For the text-containing cell, return its midpoint in [x, y] coordinate format. 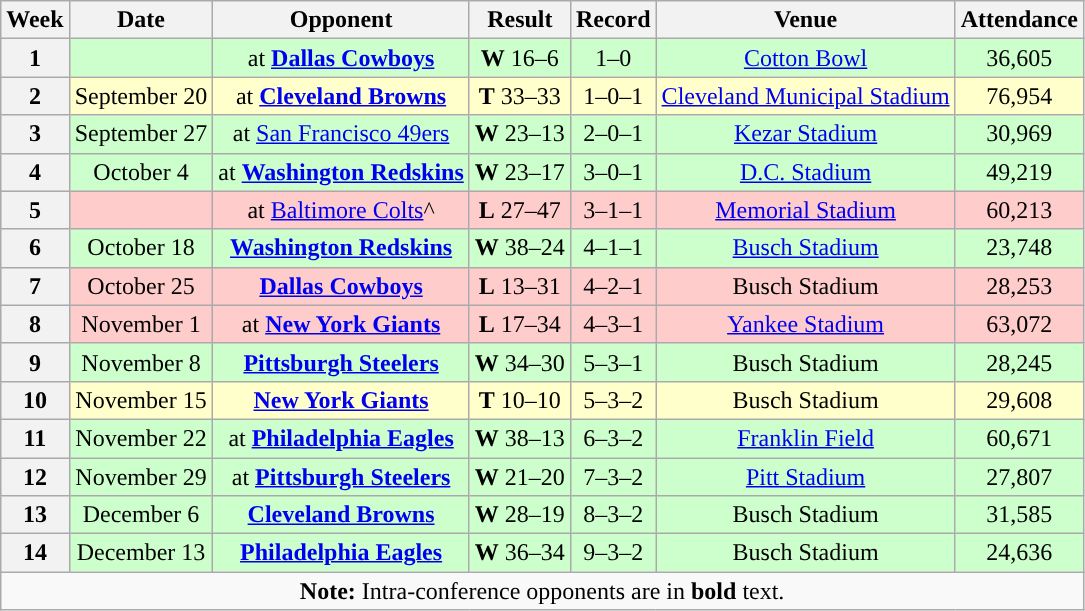
November 29 [141, 477]
60,671 [1019, 438]
Pitt Stadium [806, 477]
Opponent [341, 20]
63,072 [1019, 324]
W 28–19 [520, 515]
5 [35, 210]
5–3–2 [613, 400]
W 23–13 [520, 134]
November 8 [141, 362]
W 21–20 [520, 477]
at Baltimore Colts^ [341, 210]
76,954 [1019, 96]
49,219 [1019, 172]
28,253 [1019, 286]
Memorial Stadium [806, 210]
at Pittsburgh Steelers [341, 477]
12 [35, 477]
L 13–31 [520, 286]
27,807 [1019, 477]
2–0–1 [613, 134]
31,585 [1019, 515]
November 15 [141, 400]
2 [35, 96]
at New York Giants [341, 324]
at San Francisco 49ers [341, 134]
6–3–2 [613, 438]
Record [613, 20]
28,245 [1019, 362]
8–3–2 [613, 515]
Washington Redskins [341, 248]
September 27 [141, 134]
Dallas Cowboys [341, 286]
4 [35, 172]
October 18 [141, 248]
W 34–30 [520, 362]
Kezar Stadium [806, 134]
4–2–1 [613, 286]
30,969 [1019, 134]
Franklin Field [806, 438]
Attendance [1019, 20]
11 [35, 438]
D.C. Stadium [806, 172]
7 [35, 286]
Cotton Bowl [806, 58]
W 38–24 [520, 248]
November 1 [141, 324]
at Cleveland Browns [341, 96]
14 [35, 553]
10 [35, 400]
at Philadelphia Eagles [341, 438]
Pittsburgh Steelers [341, 362]
Cleveland Browns [341, 515]
December 13 [141, 553]
October 4 [141, 172]
L 27–47 [520, 210]
W 23–17 [520, 172]
T 10–10 [520, 400]
Note: Intra-conference opponents are in bold text. [542, 591]
1–0 [613, 58]
Philadelphia Eagles [341, 553]
1–0–1 [613, 96]
9–3–2 [613, 553]
Venue [806, 20]
September 20 [141, 96]
October 25 [141, 286]
Date [141, 20]
at Dallas Cowboys [341, 58]
Cleveland Municipal Stadium [806, 96]
Yankee Stadium [806, 324]
4–1–1 [613, 248]
60,213 [1019, 210]
23,748 [1019, 248]
3–1–1 [613, 210]
3 [35, 134]
December 6 [141, 515]
29,608 [1019, 400]
Week [35, 20]
6 [35, 248]
7–3–2 [613, 477]
New York Giants [341, 400]
8 [35, 324]
5–3–1 [613, 362]
36,605 [1019, 58]
W 38–13 [520, 438]
W 16–6 [520, 58]
24,636 [1019, 553]
Result [520, 20]
1 [35, 58]
T 33–33 [520, 96]
13 [35, 515]
W 36–34 [520, 553]
9 [35, 362]
3–0–1 [613, 172]
L 17–34 [520, 324]
November 22 [141, 438]
at Washington Redskins [341, 172]
4–3–1 [613, 324]
